Search for the cell housing the specified text and yield its [x, y] center coordinate. 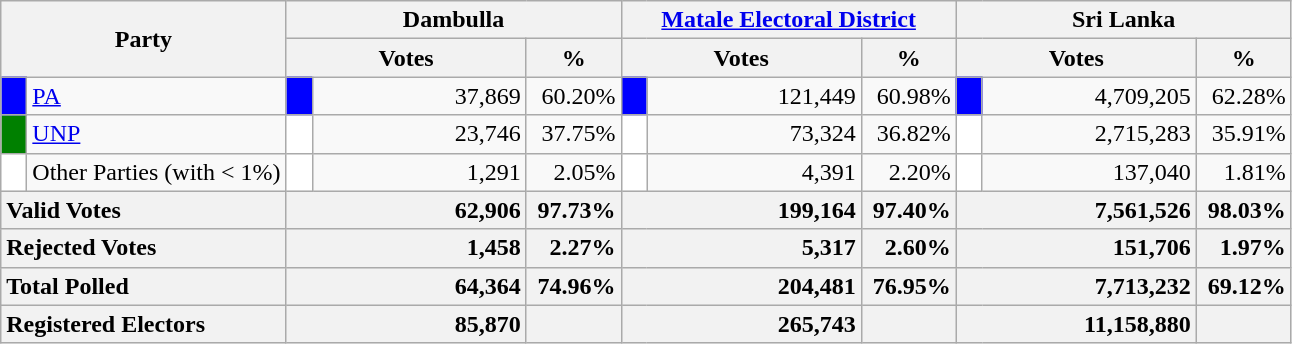
85,870 [406, 324]
69.12% [1244, 286]
Rejected Votes [144, 248]
Valid Votes [144, 210]
1,458 [406, 248]
121,449 [754, 96]
62,906 [406, 210]
199,164 [741, 210]
265,743 [741, 324]
11,158,880 [1076, 324]
Matale Electoral District [788, 20]
Dambulla [454, 20]
Other Parties (with < 1%) [156, 172]
1.81% [1244, 172]
74.96% [574, 286]
151,706 [1076, 248]
7,561,526 [1076, 210]
97.40% [908, 210]
64,364 [406, 286]
23,746 [419, 134]
62.28% [1244, 96]
37.75% [574, 134]
Sri Lanka [1124, 20]
Party [144, 39]
1,291 [419, 172]
PA [156, 96]
76.95% [908, 286]
2,715,283 [1089, 134]
UNP [156, 134]
Total Polled [144, 286]
2.27% [574, 248]
73,324 [754, 134]
97.73% [574, 210]
37,869 [419, 96]
4,391 [754, 172]
2.20% [908, 172]
4,709,205 [1089, 96]
1.97% [1244, 248]
98.03% [1244, 210]
36.82% [908, 134]
2.05% [574, 172]
Registered Electors [144, 324]
60.98% [908, 96]
60.20% [574, 96]
35.91% [1244, 134]
5,317 [741, 248]
7,713,232 [1076, 286]
2.60% [908, 248]
204,481 [741, 286]
137,040 [1089, 172]
